Scan for the cell matching the given text and deliver its (x, y) coordinate at center. 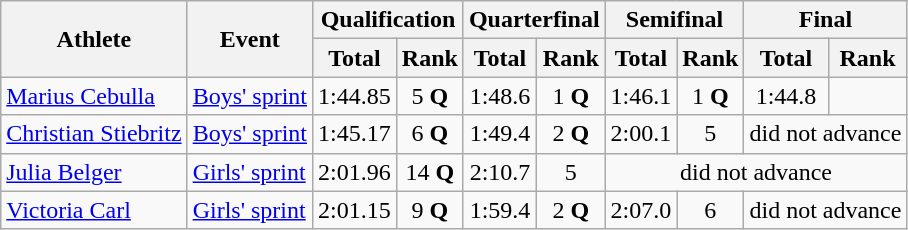
Qualification (388, 20)
2:01.15 (355, 210)
Victoria Carl (94, 210)
Event (250, 39)
1:45.17 (355, 134)
2:10.7 (500, 172)
Athlete (94, 39)
5 Q (430, 96)
2:00.1 (641, 134)
2:07.0 (641, 210)
6 Q (430, 134)
Julia Belger (94, 172)
14 Q (430, 172)
1:49.4 (500, 134)
9 Q (430, 210)
1:46.1 (641, 96)
2:01.96 (355, 172)
1:44.85 (355, 96)
Quarterfinal (534, 20)
6 (710, 210)
Christian Stiebritz (94, 134)
Semifinal (674, 20)
1:48.6 (500, 96)
1:44.8 (786, 96)
1:59.4 (500, 210)
Final (826, 20)
Marius Cebulla (94, 96)
